Pinpoint the cell where the given text exists, returning its (x, y) midpoint coordinate. 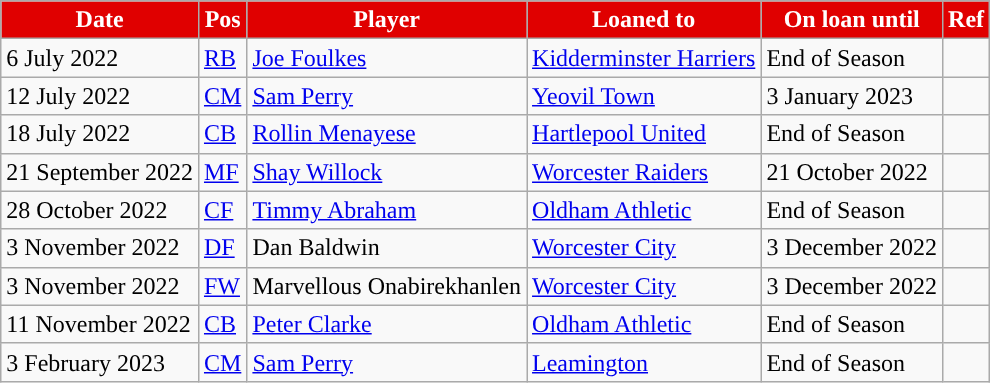
MF (222, 172)
RB (222, 58)
Worcester Raiders (644, 172)
Loaned to (644, 20)
11 November 2022 (100, 324)
18 July 2022 (100, 134)
DF (222, 248)
FW (222, 286)
Joe Foulkes (387, 58)
Leamington (644, 362)
CF (222, 210)
3 February 2023 (100, 362)
Timmy Abraham (387, 210)
Hartlepool United (644, 134)
On loan until (852, 20)
Date (100, 20)
Shay Willock (387, 172)
6 July 2022 (100, 58)
21 October 2022 (852, 172)
Pos (222, 20)
Player (387, 20)
21 September 2022 (100, 172)
12 July 2022 (100, 96)
Ref (966, 20)
Kidderminster Harriers (644, 58)
Marvellous Onabirekhanlen (387, 286)
Peter Clarke (387, 324)
Yeovil Town (644, 96)
Dan Baldwin (387, 248)
3 January 2023 (852, 96)
Rollin Menayese (387, 134)
28 October 2022 (100, 210)
